Pinpoint the cell where the given text exists, returning its (x, y) midpoint coordinate. 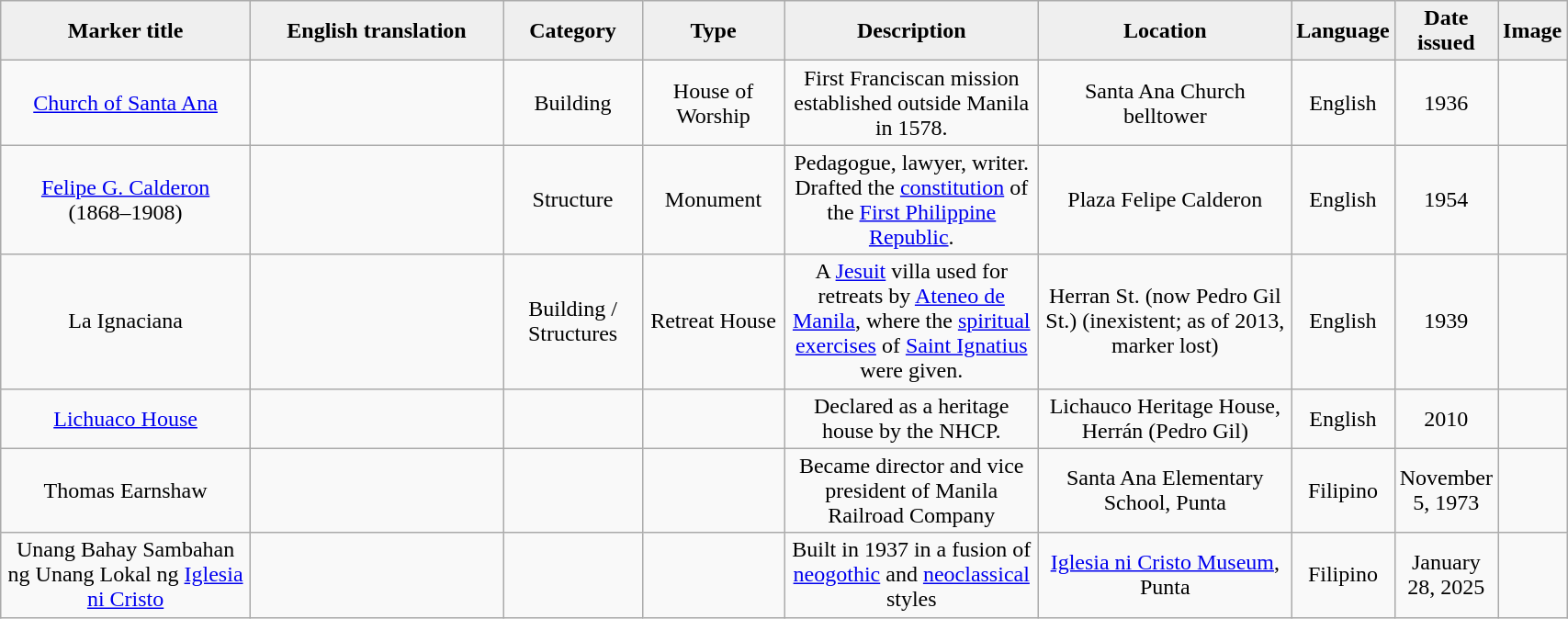
First Franciscan mission established outside Manila in 1578. (911, 103)
1936 (1446, 103)
Retreat House (713, 321)
1939 (1446, 321)
Thomas Earnshaw (126, 490)
Church of Santa Ana (126, 103)
January 28, 2025 (1446, 575)
A Jesuit villa used for retreats by Ateneo de Manila, where the spiritual exercises of Saint Ignatius were given. (911, 321)
Building (573, 103)
Built in 1937 in a fusion of neogothic and neoclassical styles (911, 575)
Lichuaco House (126, 419)
1954 (1446, 200)
Declared as a heritage house by the NHCP. (911, 419)
Santa Ana Elementary School, Punta (1165, 490)
Location (1165, 31)
Date issued (1446, 31)
Marker title (126, 31)
Lichauco Heritage House, Herrán (Pedro Gil) (1165, 419)
Language (1343, 31)
Image (1532, 31)
Felipe G. Calderon(1868–1908) (126, 200)
Plaza Felipe Calderon (1165, 200)
Pedagogue, lawyer, writer. Drafted the constitution of the First Philippine Republic. (911, 200)
Herran St. (now Pedro Gil St.) (inexistent; as of 2013, marker lost) (1165, 321)
House of Worship (713, 103)
Description (911, 31)
Became director and vice president of Manila Railroad Company (911, 490)
Santa Ana Church belltower (1165, 103)
Unang Bahay Sambahan ng Unang Lokal ng Iglesia ni Cristo (126, 575)
2010 (1446, 419)
English translation (377, 31)
La Ignaciana (126, 321)
Type (713, 31)
Iglesia ni Cristo Museum, Punta (1165, 575)
Building / Structures (573, 321)
November 5, 1973 (1446, 490)
Monument (713, 200)
Structure (573, 200)
Category (573, 31)
